Locate the cell with the specified text and output its [X, Y] center coordinate. 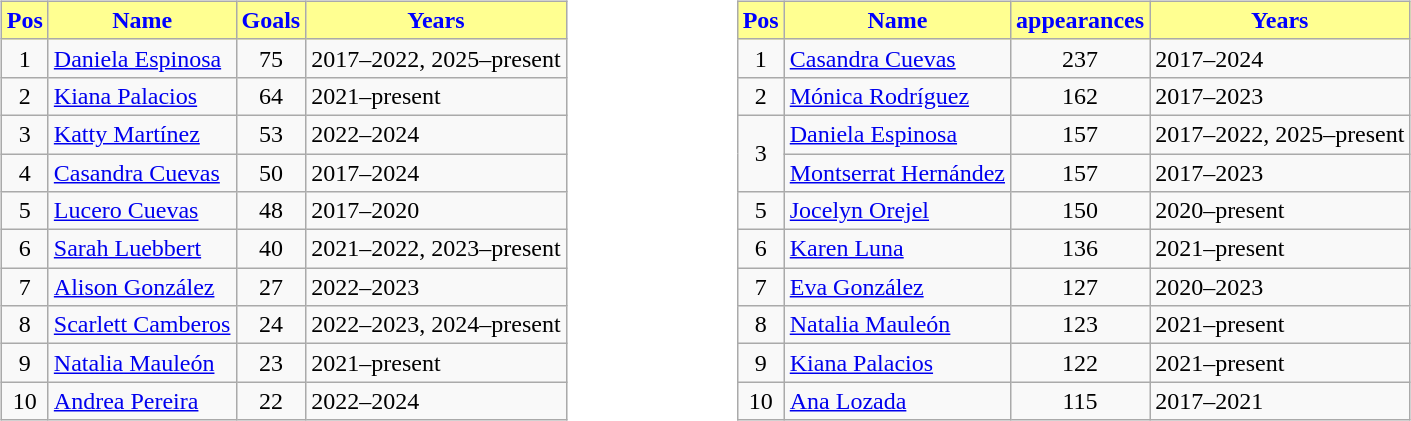
115 [1080, 401]
2017–2020 [436, 211]
2021–2022, 2023–present [436, 249]
2020–2023 [1280, 287]
Alison González [142, 287]
4 [24, 173]
64 [271, 96]
136 [1080, 249]
Lucero Cuevas [142, 211]
Andrea Pereira [142, 401]
Eva González [897, 287]
150 [1080, 211]
50 [271, 173]
Ana Lozada [897, 401]
27 [271, 287]
2020–present [1280, 211]
162 [1080, 96]
Sarah Luebbert [142, 249]
237 [1080, 58]
40 [271, 249]
23 [271, 363]
Scarlett Camberos [142, 325]
2022–2023, 2024–present [436, 325]
75 [271, 58]
Mónica Rodríguez [897, 96]
Goals [271, 20]
2017–2021 [1280, 401]
Jocelyn Orejel [897, 211]
Katty Martínez [142, 134]
Karen Luna [897, 249]
22 [271, 401]
127 [1080, 287]
2022–2023 [436, 287]
24 [271, 325]
123 [1080, 325]
53 [271, 134]
48 [271, 211]
Montserrat Hernández [897, 173]
appearances [1080, 20]
122 [1080, 363]
